Capture the cell that displays the provided text and extract its [X, Y] central coordinate. 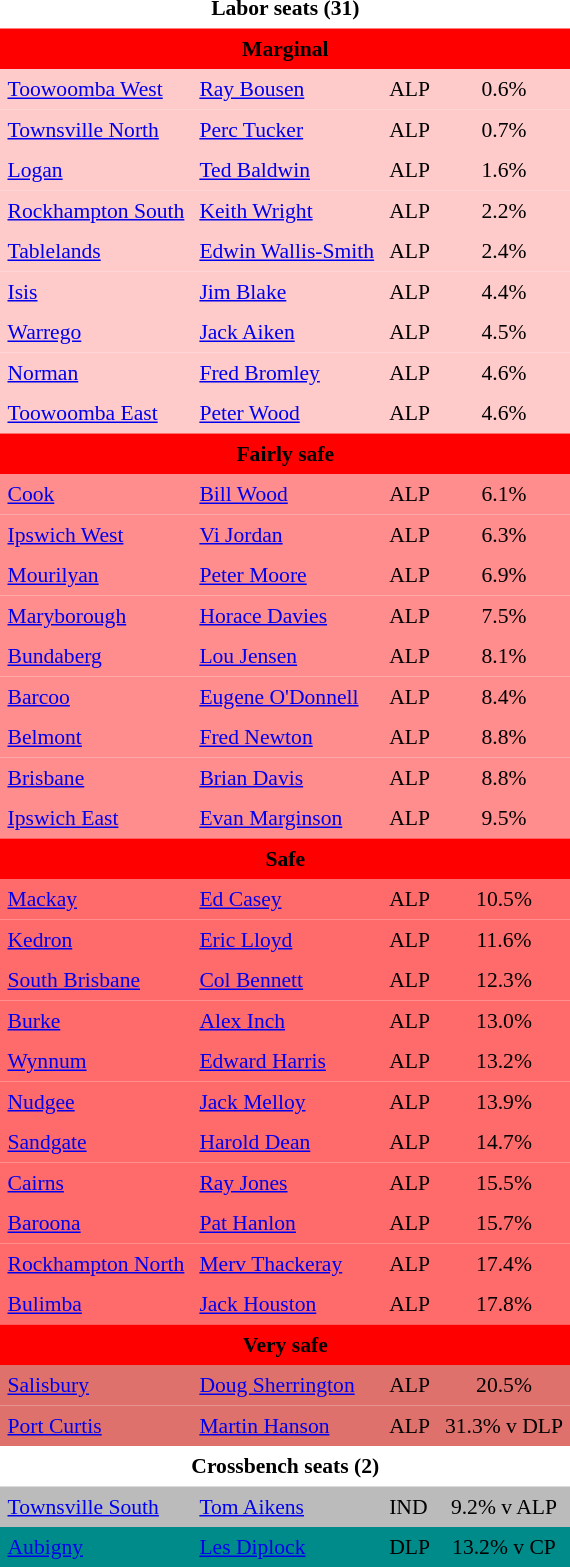
0.6% [504, 89]
Kedron [96, 939]
15.5% [504, 1182]
Ted Baldwin [287, 170]
Ipswich West [96, 534]
Belmont [96, 737]
Edward Harris [287, 1061]
Alex Inch [287, 1020]
Peter Wood [287, 413]
Tablelands [96, 251]
Jack Aiken [287, 332]
2.4% [504, 251]
9.2% v ALP [504, 1506]
Port Curtis [96, 1425]
Martin Hanson [287, 1425]
Nudgee [96, 1101]
Bulimba [96, 1304]
8.4% [504, 696]
Mourilyan [96, 575]
12.3% [504, 980]
13.2% [504, 1061]
Burke [96, 1020]
Ray Bousen [287, 89]
11.6% [504, 939]
Isis [96, 291]
17.4% [504, 1263]
15.7% [504, 1223]
Bundaberg [96, 656]
Jack Melloy [287, 1101]
Ipswich East [96, 818]
Edwin Wallis-Smith [287, 251]
7.5% [504, 615]
Fred Newton [287, 737]
Bill Wood [287, 494]
Brian Davis [287, 777]
Lou Jensen [287, 656]
Eugene O'Donnell [287, 696]
Keith Wright [287, 210]
South Brisbane [96, 980]
Townsville North [96, 129]
Perc Tucker [287, 129]
0.7% [504, 129]
Toowoomba East [96, 413]
9.5% [504, 818]
Cairns [96, 1182]
Peter Moore [287, 575]
13.2% v CP [504, 1547]
10.5% [504, 899]
17.8% [504, 1304]
Eric Lloyd [287, 939]
4.4% [504, 291]
Mackay [96, 899]
Townsville South [96, 1506]
6.3% [504, 534]
Les Diplock [287, 1547]
13.9% [504, 1101]
Merv Thackeray [287, 1263]
Baroona [96, 1223]
4.5% [504, 332]
Sandgate [96, 1142]
13.0% [504, 1020]
Ray Jones [287, 1182]
Warrego [96, 332]
Doug Sherrington [287, 1385]
IND [410, 1506]
Jack Houston [287, 1304]
Brisbane [96, 777]
6.9% [504, 575]
Col Bennett [287, 980]
14.7% [504, 1142]
20.5% [504, 1385]
Cook [96, 494]
Harold Dean [287, 1142]
Toowoomba West [96, 89]
Evan Marginson [287, 818]
31.3% v DLP [504, 1425]
Wynnum [96, 1061]
8.1% [504, 656]
Vi Jordan [287, 534]
Jim Blake [287, 291]
Logan [96, 170]
Norman [96, 372]
Barcoo [96, 696]
Rockhampton North [96, 1263]
Aubigny [96, 1547]
Ed Casey [287, 899]
Pat Hanlon [287, 1223]
DLP [410, 1547]
Maryborough [96, 615]
Salisbury [96, 1385]
Fred Bromley [287, 372]
Horace Davies [287, 615]
2.2% [504, 210]
Rockhampton South [96, 210]
Tom Aikens [287, 1506]
1.6% [504, 170]
6.1% [504, 494]
